Determine the (x, y) coordinate at the center of the cell enclosing the given text.  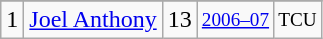
13 (180, 20)
2006–07 (235, 20)
1 (12, 20)
TCU (298, 20)
Joel Anthony (93, 20)
